Pinpoint the cell where the given text exists, returning its (x, y) midpoint coordinate. 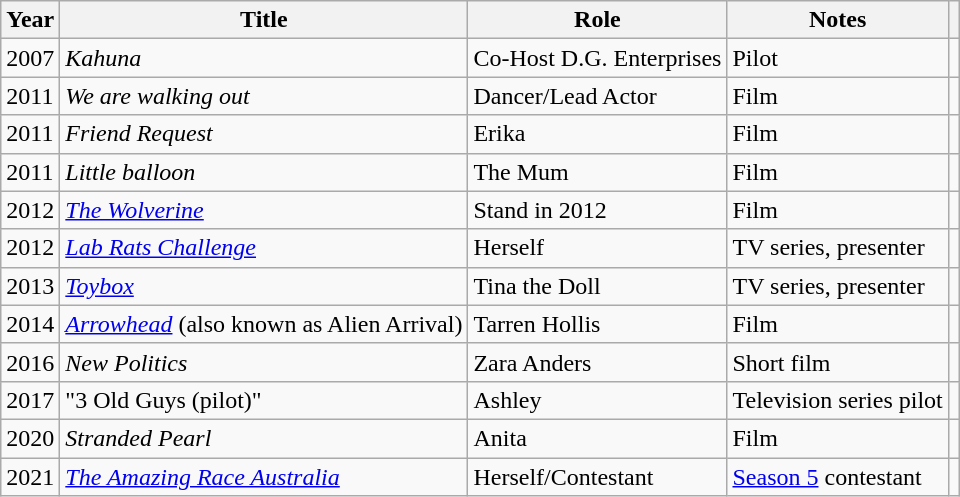
Year (30, 20)
Little balloon (264, 172)
Ashley (598, 400)
2007 (30, 58)
New Politics (264, 362)
Herself/Contestant (598, 477)
Kahuna (264, 58)
Tina the Doll (598, 286)
Role (598, 20)
The Amazing Race Australia (264, 477)
"3 Old Guys (pilot)" (264, 400)
Zara Anders (598, 362)
Co-Host D.G. Enterprises (598, 58)
Erika (598, 134)
Short film (838, 362)
Anita (598, 438)
Pilot (838, 58)
Herself (598, 248)
We are walking out (264, 96)
The Wolverine (264, 210)
2020 (30, 438)
2017 (30, 400)
2016 (30, 362)
Television series pilot (838, 400)
Season 5 contestant (838, 477)
Arrowhead (also known as Alien Arrival) (264, 324)
Tarren Hollis (598, 324)
Friend Request (264, 134)
Toybox (264, 286)
The Mum (598, 172)
Dancer/Lead Actor (598, 96)
Lab Rats Challenge (264, 248)
Stand in 2012 (598, 210)
2021 (30, 477)
Notes (838, 20)
Title (264, 20)
Stranded Pearl (264, 438)
2013 (30, 286)
2014 (30, 324)
